Pinpoint the cell where the given text exists, returning its (X, Y) midpoint coordinate. 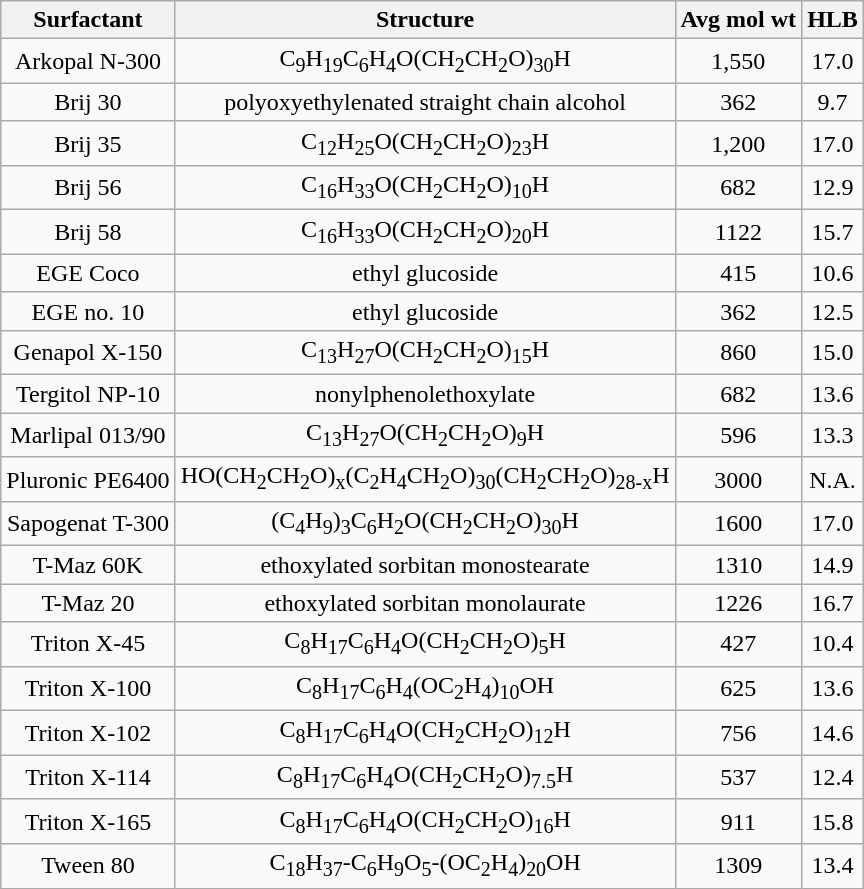
16.7 (833, 603)
HO(CH2CH2O)x(C2H4CH2O)30(CH2CH2O)28-xH (425, 479)
Surfactant (88, 20)
Pluronic PE6400 (88, 479)
nonylphenolethoxylate (425, 394)
C9H19C6H4O(CH2CH2O)30H (425, 61)
C8H17C6H4O(CH2CH2O)16H (425, 821)
625 (738, 688)
Triton X-100 (88, 688)
C13H27O(CH2CH2O)9H (425, 435)
Triton X-45 (88, 644)
596 (738, 435)
Triton X-102 (88, 733)
14.6 (833, 733)
C18H37-C6H9O5-(OC2H4)20OH (425, 866)
polyoxyethylenated straight chain alcohol (425, 102)
1,550 (738, 61)
3000 (738, 479)
12.5 (833, 311)
C8H17C6H4O(CH2CH2O)12H (425, 733)
756 (738, 733)
T-Maz 20 (88, 603)
C12H25O(CH2CH2O)23H (425, 143)
427 (738, 644)
C8H17C6H4O(CH2CH2O)7.5H (425, 777)
T-Maz 60K (88, 565)
EGE no. 10 (88, 311)
537 (738, 777)
1310 (738, 565)
14.9 (833, 565)
HLB (833, 20)
C13H27O(CH2CH2O)15H (425, 352)
N.A. (833, 479)
ethoxylated sorbitan monolaurate (425, 603)
13.4 (833, 866)
Brij 56 (88, 188)
15.7 (833, 232)
1226 (738, 603)
10.4 (833, 644)
Avg mol wt (738, 20)
Sapogenat T-300 (88, 523)
12.4 (833, 777)
Marlipal 013/90 (88, 435)
Tergitol NP-10 (88, 394)
Brij 58 (88, 232)
Triton X-165 (88, 821)
Genapol X-150 (88, 352)
Brij 30 (88, 102)
13.3 (833, 435)
Structure (425, 20)
Triton X-114 (88, 777)
1309 (738, 866)
415 (738, 273)
EGE Coco (88, 273)
911 (738, 821)
12.9 (833, 188)
C16H33O(CH2CH2O)10H (425, 188)
Tween 80 (88, 866)
(C4H9)3C6H2O(CH2CH2O)30H (425, 523)
Arkopal N-300 (88, 61)
15.8 (833, 821)
10.6 (833, 273)
15.0 (833, 352)
C8H17C6H4(OC2H4)10OH (425, 688)
1122 (738, 232)
1600 (738, 523)
C8H17C6H4O(CH2CH2O)5H (425, 644)
860 (738, 352)
1,200 (738, 143)
Brij 35 (88, 143)
C16H33O(CH2CH2O)20H (425, 232)
ethoxylated sorbitan monostearate (425, 565)
9.7 (833, 102)
